Return (X, Y) of the center of cell containing provided text 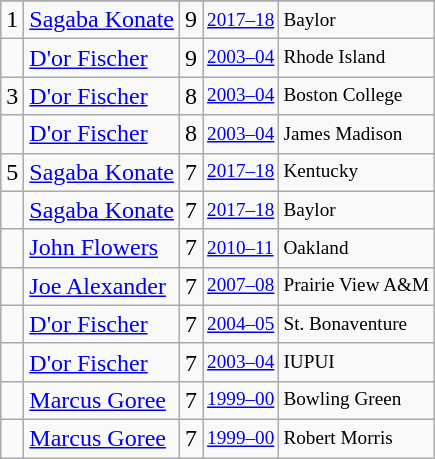
5 (12, 172)
John Flowers (102, 248)
Oakland (356, 248)
Bowling Green (356, 400)
3 (12, 96)
Boston College (356, 96)
2010–11 (241, 248)
St. Bonaventure (356, 324)
Prairie View A&M (356, 286)
Rhode Island (356, 58)
IUPUI (356, 362)
1 (12, 20)
James Madison (356, 134)
Joe Alexander (102, 286)
Kentucky (356, 172)
2004–05 (241, 324)
2007–08 (241, 286)
Robert Morris (356, 438)
